Capture the cell that displays the provided text and extract its [X, Y] central coordinate. 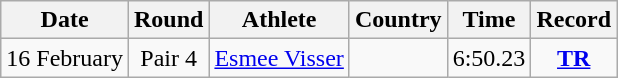
Esmee Visser [279, 58]
Date [65, 20]
Country [398, 20]
6:50.23 [489, 58]
Record [574, 20]
16 February [65, 58]
Pair 4 [168, 58]
Round [168, 20]
Time [489, 20]
Athlete [279, 20]
TR [574, 58]
